Detect which cell encompasses the target text, then output its (X, Y) center coordinate. 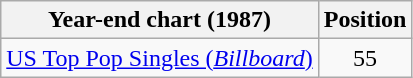
US Top Pop Singles (Billboard) (160, 58)
55 (365, 58)
Year-end chart (1987) (160, 20)
Position (365, 20)
